Provide the (x, y) coordinate of the cell's center where the given text is located.  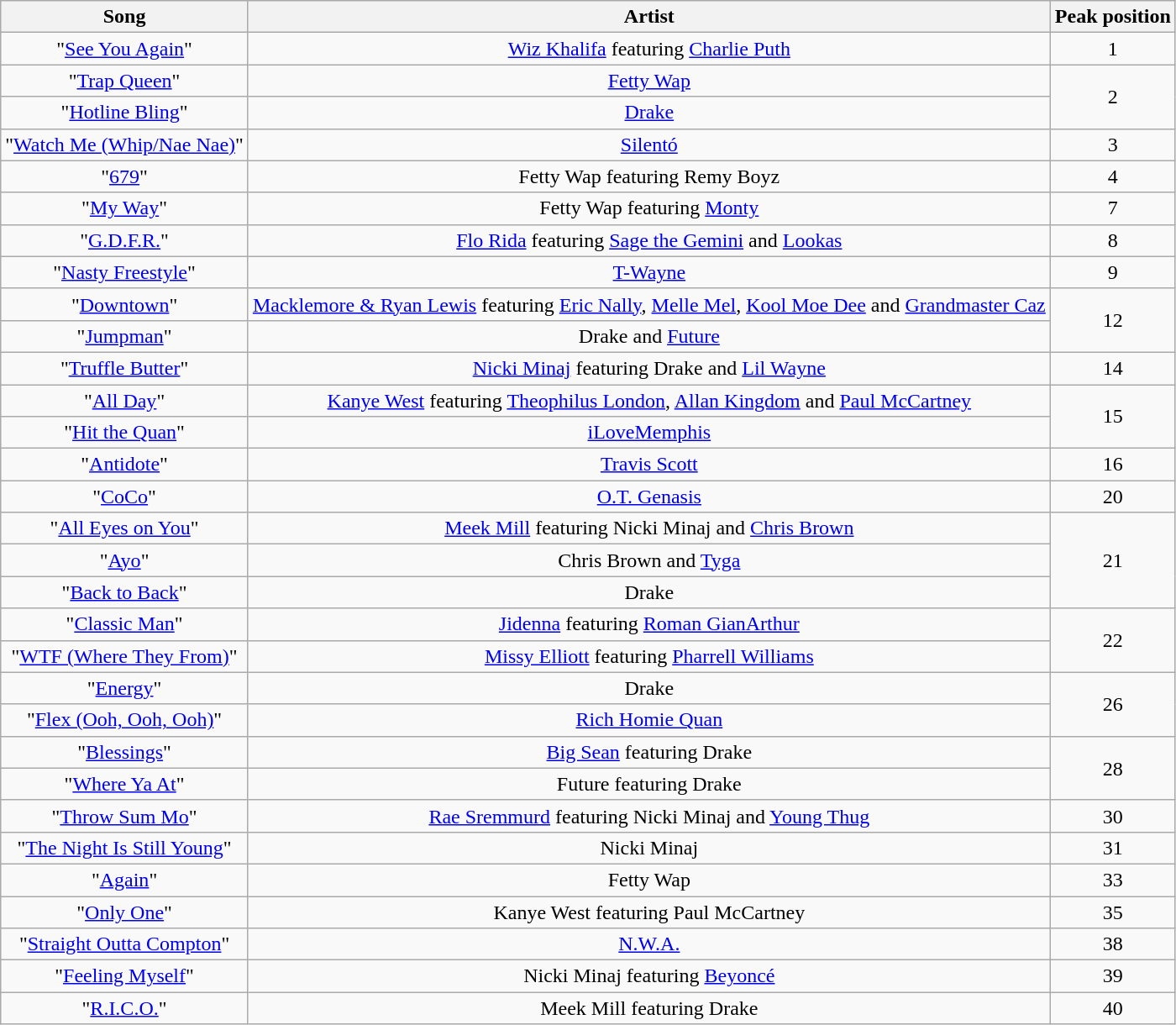
"WTF (Where They From)" (124, 656)
22 (1112, 640)
Big Sean featuring Drake (648, 752)
"Nasty Freestyle" (124, 272)
Artist (648, 17)
Song (124, 17)
"Only One" (124, 912)
39 (1112, 976)
12 (1112, 320)
33 (1112, 880)
"Trap Queen" (124, 81)
"Hit the Quan" (124, 433)
"Flex (Ooh, Ooh, Ooh)" (124, 720)
Chris Brown and Tyga (648, 560)
"See You Again" (124, 49)
21 (1112, 560)
"G.D.F.R." (124, 240)
Kanye West featuring Paul McCartney (648, 912)
Nicki Minaj featuring Drake and Lil Wayne (648, 368)
"Downtown" (124, 304)
"Watch Me (Whip/Nae Nae)" (124, 145)
7 (1112, 208)
"My Way" (124, 208)
"The Night Is Still Young" (124, 848)
T-Wayne (648, 272)
"Blessings" (124, 752)
"Back to Back" (124, 592)
"Again" (124, 880)
9 (1112, 272)
26 (1112, 704)
"Throw Sum Mo" (124, 816)
35 (1112, 912)
Travis Scott (648, 465)
"All Day" (124, 401)
"Where Ya At" (124, 784)
2 (1112, 97)
20 (1112, 497)
Nicki Minaj featuring Beyoncé (648, 976)
1 (1112, 49)
4 (1112, 176)
"679" (124, 176)
Drake and Future (648, 336)
31 (1112, 848)
Flo Rida featuring Sage the Gemini and Lookas (648, 240)
30 (1112, 816)
3 (1112, 145)
Nicki Minaj (648, 848)
14 (1112, 368)
Fetty Wap featuring Remy Boyz (648, 176)
"Ayo" (124, 560)
Meek Mill featuring Nicki Minaj and Chris Brown (648, 528)
28 (1112, 768)
"R.I.C.O." (124, 1008)
Meek Mill featuring Drake (648, 1008)
Missy Elliott featuring Pharrell Williams (648, 656)
40 (1112, 1008)
Peak position (1112, 17)
"Truffle Butter" (124, 368)
Fetty Wap featuring Monty (648, 208)
iLoveMemphis (648, 433)
Rich Homie Quan (648, 720)
Macklemore & Ryan Lewis featuring Eric Nally, Melle Mel, Kool Moe Dee and Grandmaster Caz (648, 304)
16 (1112, 465)
"Classic Man" (124, 624)
Future featuring Drake (648, 784)
O.T. Genasis (648, 497)
Kanye West featuring Theophilus London, Allan Kingdom and Paul McCartney (648, 401)
Rae Sremmurd featuring Nicki Minaj and Young Thug (648, 816)
15 (1112, 417)
"Jumpman" (124, 336)
38 (1112, 944)
8 (1112, 240)
N.W.A. (648, 944)
"Antidote" (124, 465)
"CoCo" (124, 497)
"Feeling Myself" (124, 976)
"Hotline Bling" (124, 113)
Jidenna featuring Roman GianArthur (648, 624)
"Energy" (124, 688)
"All Eyes on You" (124, 528)
Silentó (648, 145)
Wiz Khalifa featuring Charlie Puth (648, 49)
"Straight Outta Compton" (124, 944)
